Return [X, Y] of the center of cell containing provided text 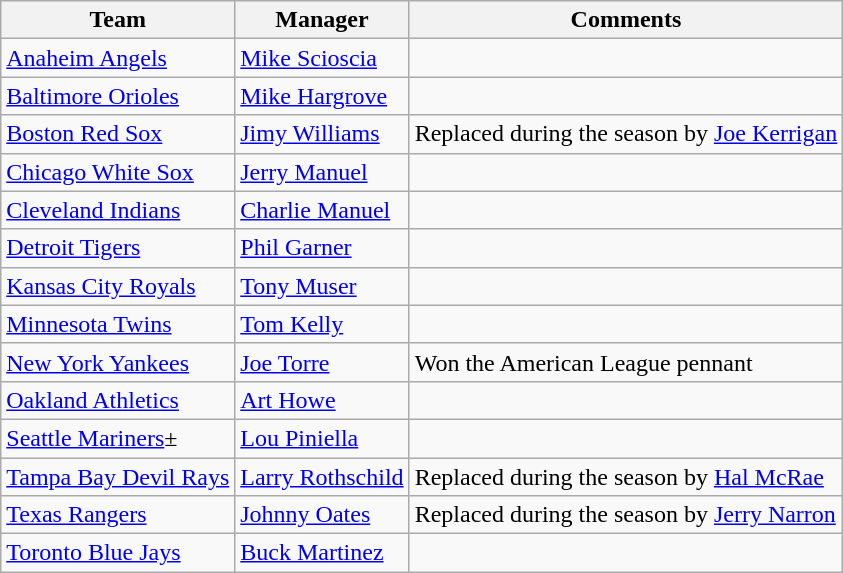
Jerry Manuel [322, 172]
Detroit Tigers [118, 248]
Toronto Blue Jays [118, 553]
Comments [626, 20]
Tom Kelly [322, 324]
Mike Scioscia [322, 58]
Manager [322, 20]
Lou Piniella [322, 438]
Boston Red Sox [118, 134]
Larry Rothschild [322, 477]
Tony Muser [322, 286]
Anaheim Angels [118, 58]
Mike Hargrove [322, 96]
Minnesota Twins [118, 324]
Oakland Athletics [118, 400]
Tampa Bay Devil Rays [118, 477]
Chicago White Sox [118, 172]
Replaced during the season by Joe Kerrigan [626, 134]
Phil Garner [322, 248]
Jimy Williams [322, 134]
Buck Martinez [322, 553]
Johnny Oates [322, 515]
Replaced during the season by Jerry Narron [626, 515]
Joe Torre [322, 362]
Team [118, 20]
Baltimore Orioles [118, 96]
Texas Rangers [118, 515]
Seattle Mariners± [118, 438]
Charlie Manuel [322, 210]
Kansas City Royals [118, 286]
Art Howe [322, 400]
New York Yankees [118, 362]
Replaced during the season by Hal McRae [626, 477]
Won the American League pennant [626, 362]
Cleveland Indians [118, 210]
